Locate the cell with the specified text and output its (x, y) center coordinate. 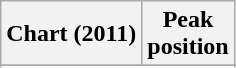
Chart (2011) (72, 34)
Peakposition (188, 34)
